Return the [x, y] coordinate for the center point of the cell that contains the specified text.  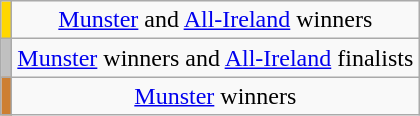
Munster and All-Ireland winners [216, 20]
Munster winners and All-Ireland finalists [216, 58]
Munster winners [216, 96]
